Output the [X, Y] coordinate of the center of the cell containing the given text.  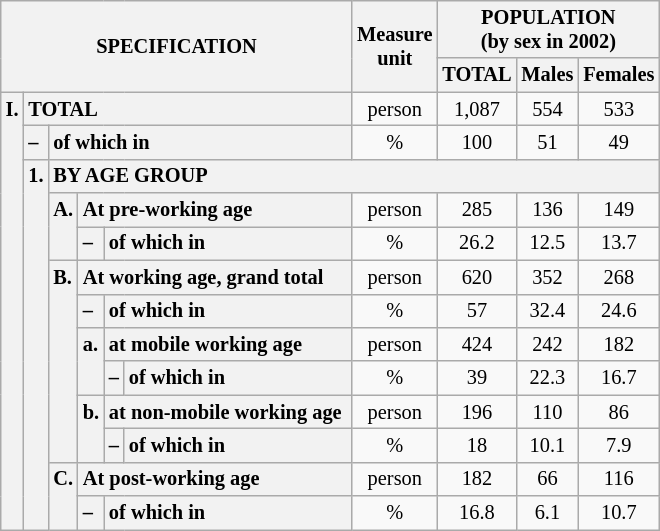
Females [618, 75]
12.5 [548, 243]
620 [476, 277]
424 [476, 344]
24.6 [618, 311]
At working age, grand total [215, 277]
I. [12, 311]
10.7 [618, 513]
a. [91, 360]
1,087 [476, 109]
b. [91, 428]
At pre-working age [215, 210]
22.3 [548, 378]
BY AGE GROUP [354, 176]
1. [36, 344]
57 [476, 311]
51 [548, 142]
242 [548, 344]
10.1 [548, 445]
POPULATION (by sex in 2002) [548, 29]
B. [62, 361]
268 [618, 277]
16.7 [618, 378]
100 [476, 142]
285 [476, 210]
86 [618, 412]
196 [476, 412]
Males [548, 75]
352 [548, 277]
6.1 [548, 513]
533 [618, 109]
39 [476, 378]
136 [548, 210]
66 [548, 479]
18 [476, 445]
13.7 [618, 243]
110 [548, 412]
at mobile working age [228, 344]
at non-mobile working age [228, 412]
116 [618, 479]
Measure unit [394, 46]
At post-working age [215, 479]
149 [618, 210]
49 [618, 142]
26.2 [476, 243]
A. [62, 226]
SPECIFICATION [176, 46]
32.4 [548, 311]
554 [548, 109]
C. [62, 496]
16.8 [476, 513]
7.9 [618, 445]
